Extract the [x, y] coordinate from the center of the cell holding the provided text.  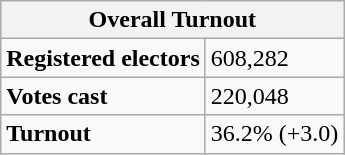
Votes cast [104, 96]
Turnout [104, 134]
36.2% (+3.0) [274, 134]
220,048 [274, 96]
Overall Turnout [172, 20]
608,282 [274, 58]
Registered electors [104, 58]
